Pinpoint the cell where the given text exists, returning its (x, y) midpoint coordinate. 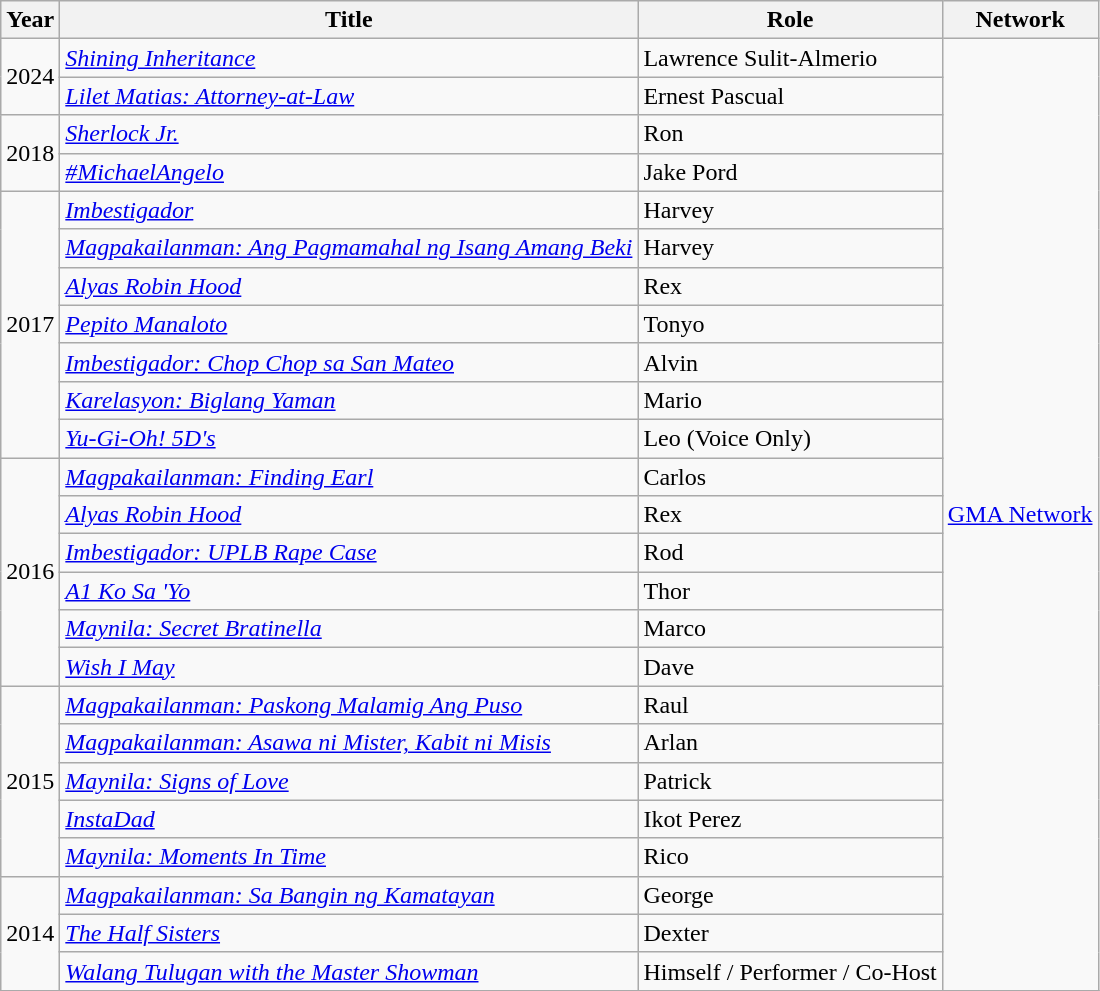
2015 (30, 781)
Ikot Perez (790, 819)
The Half Sisters (349, 933)
Magpakailanman: Paskong Malamig Ang Puso (349, 705)
Title (349, 20)
Imbestigador (349, 210)
Patrick (790, 781)
Mario (790, 400)
Ernest Pascual (790, 96)
Shining Inheritance (349, 58)
2024 (30, 77)
Wish I May (349, 667)
Marco (790, 629)
Rod (790, 553)
InstaDad (349, 819)
Rico (790, 857)
Sherlock Jr. (349, 134)
Carlos (790, 477)
Walang Tulugan with the Master Showman (349, 971)
2016 (30, 572)
Leo (Voice Only) (790, 438)
Dave (790, 667)
Dexter (790, 933)
Arlan (790, 743)
Role (790, 20)
#MichaelAngelo (349, 172)
2017 (30, 324)
Raul (790, 705)
A1 Ko Sa 'Yo (349, 591)
Lilet Matias: Attorney-at-Law (349, 96)
Maynila: Secret Bratinella (349, 629)
Imbestigador: Chop Chop sa San Mateo (349, 362)
Alvin (790, 362)
Year (30, 20)
Pepito Manaloto (349, 324)
Tonyo (790, 324)
Ron (790, 134)
Magpakailanman: Asawa ni Mister, Kabit ni Misis (349, 743)
Magpakailanman: Finding Earl (349, 477)
Yu-Gi-Oh! 5D's (349, 438)
Thor (790, 591)
George (790, 895)
Karelasyon: Biglang Yaman (349, 400)
Jake Pord (790, 172)
Imbestigador: UPLB Rape Case (349, 553)
Himself / Performer / Co-Host (790, 971)
Magpakailanman: Sa Bangin ng Kamatayan (349, 895)
GMA Network (1020, 515)
Magpakailanman: Ang Pagmamahal ng Isang Amang Beki (349, 248)
Lawrence Sulit-Almerio (790, 58)
Maynila: Signs of Love (349, 781)
Network (1020, 20)
2018 (30, 153)
Maynila: Moments In Time (349, 857)
2014 (30, 933)
